Output the (x, y) coordinate of the center of the cell containing the given text.  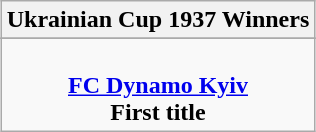
FC Dynamo KyivFirst title (158, 85)
Ukrainian Cup 1937 Winners (158, 20)
